For the text-containing cell, return its midpoint in (x, y) coordinate format. 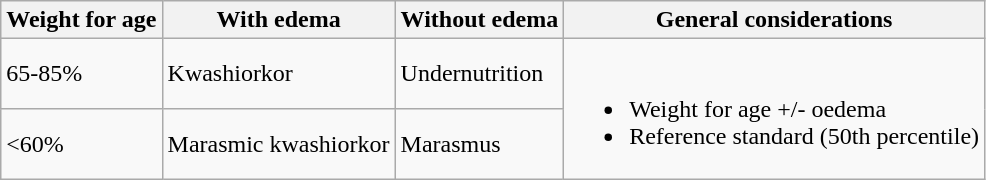
Weight for age (82, 20)
65-85% (82, 74)
Marasmic kwashiorkor (278, 144)
Weight for age +/- oedemaReference standard (50th percentile) (774, 109)
Kwashiorkor (278, 74)
With edema (278, 20)
General considerations (774, 20)
<60% (82, 144)
Without edema (480, 20)
Undernutrition (480, 74)
Marasmus (480, 144)
